From the cell containing the given text, extract its center point as [x, y] coordinate. 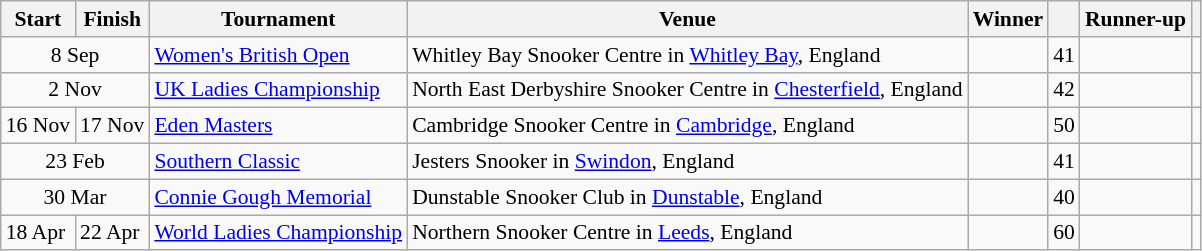
Dunstable Snooker Club in Dunstable, England [687, 197]
Runner-up [1136, 19]
23 Feb [76, 162]
Northern Snooker Centre in Leeds, England [687, 233]
Winner [1008, 19]
40 [1064, 197]
16 Nov [38, 126]
22 Apr [112, 233]
Whitley Bay Snooker Centre in Whitley Bay, England [687, 55]
Connie Gough Memorial [278, 197]
50 [1064, 126]
Cambridge Snooker Centre in Cambridge, England [687, 126]
Women's British Open [278, 55]
Tournament [278, 19]
42 [1064, 90]
UK Ladies Championship [278, 90]
Start [38, 19]
18 Apr [38, 233]
60 [1064, 233]
2 Nov [76, 90]
North East Derbyshire Snooker Centre in Chesterfield, England [687, 90]
Venue [687, 19]
8 Sep [76, 55]
Finish [112, 19]
17 Nov [112, 126]
30 Mar [76, 197]
Jesters Snooker in Swindon, England [687, 162]
World Ladies Championship [278, 233]
Southern Classic [278, 162]
Eden Masters [278, 126]
